Find where the given text appears and provide that cell's center as (X, Y) coordinate. 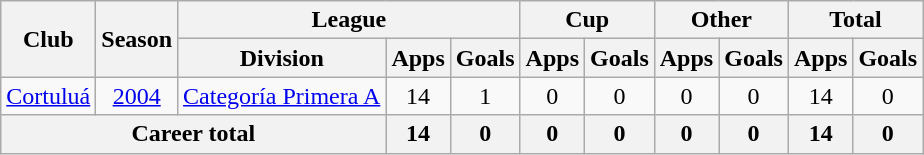
1 (485, 96)
Categoría Primera A (282, 96)
Total (855, 20)
Other (721, 20)
Career total (194, 134)
League (350, 20)
Club (48, 39)
2004 (137, 96)
Cortuluá (48, 96)
Season (137, 39)
Cup (587, 20)
Division (282, 58)
